For the text-containing cell, return its midpoint in (x, y) coordinate format. 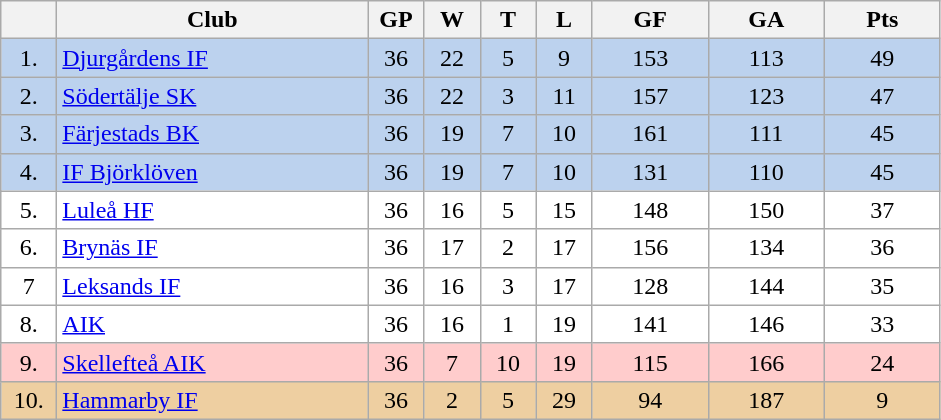
141 (650, 324)
134 (766, 248)
T (508, 20)
156 (650, 248)
187 (766, 400)
8. (29, 324)
49 (882, 58)
9. (29, 362)
146 (766, 324)
153 (650, 58)
GP (396, 20)
148 (650, 210)
Club (212, 20)
Leksands IF (212, 286)
IF Björklöven (212, 172)
10. (29, 400)
5. (29, 210)
157 (650, 96)
3. (29, 134)
37 (882, 210)
Pts (882, 20)
Skellefteå AIK (212, 362)
Hammarby IF (212, 400)
161 (650, 134)
110 (766, 172)
94 (650, 400)
113 (766, 58)
GA (766, 20)
AIK (212, 324)
150 (766, 210)
Södertälje SK (212, 96)
123 (766, 96)
35 (882, 286)
29 (564, 400)
128 (650, 286)
11 (564, 96)
W (452, 20)
111 (766, 134)
GF (650, 20)
47 (882, 96)
Djurgårdens IF (212, 58)
1. (29, 58)
15 (564, 210)
6. (29, 248)
115 (650, 362)
24 (882, 362)
Luleå HF (212, 210)
144 (766, 286)
1 (508, 324)
L (564, 20)
Brynäs IF (212, 248)
131 (650, 172)
33 (882, 324)
166 (766, 362)
2. (29, 96)
Färjestads BK (212, 134)
4. (29, 172)
